Identify which cell holds the provided text, then report its (X, Y) central coordinate. 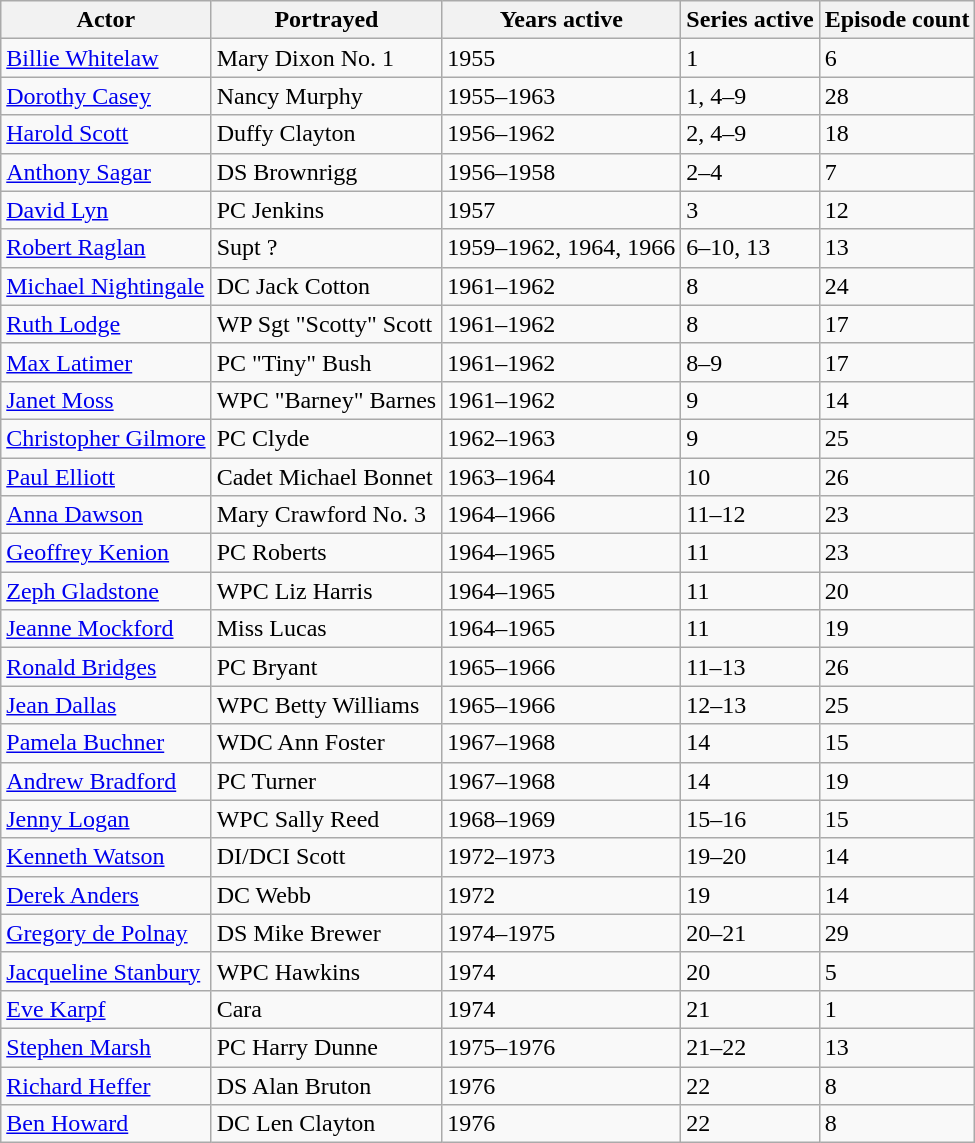
Cadet Michael Bonnet (326, 477)
8–9 (750, 362)
Supt ? (326, 248)
Jenny Logan (106, 819)
Max Latimer (106, 362)
Portrayed (326, 20)
Miss Lucas (326, 629)
21–22 (750, 1047)
Kenneth Watson (106, 857)
WPC Betty Williams (326, 705)
19–20 (750, 857)
29 (897, 933)
1957 (562, 210)
PC Bryant (326, 667)
1955 (562, 58)
Dorothy Casey (106, 96)
1972–1973 (562, 857)
PC "Tiny" Bush (326, 362)
Andrew Bradford (106, 781)
WPC Hawkins (326, 971)
PC Turner (326, 781)
Christopher Gilmore (106, 438)
WPC Sally Reed (326, 819)
Jeanne Mockford (106, 629)
20–21 (750, 933)
11–13 (750, 667)
Pamela Buchner (106, 743)
12–13 (750, 705)
DS Brownrigg (326, 172)
WPC Liz Harris (326, 591)
DS Mike Brewer (326, 933)
DC Len Clayton (326, 1124)
Mary Crawford No. 3 (326, 515)
PC Roberts (326, 553)
Years active (562, 20)
Actor (106, 20)
PC Clyde (326, 438)
DI/DCI Scott (326, 857)
1959–1962, 1964, 1966 (562, 248)
1955–1963 (562, 96)
Anthony Sagar (106, 172)
1974–1975 (562, 933)
Billie Whitelaw (106, 58)
12 (897, 210)
Nancy Murphy (326, 96)
1956–1958 (562, 172)
1975–1976 (562, 1047)
1972 (562, 895)
Paul Elliott (106, 477)
PC Harry Dunne (326, 1047)
DC Webb (326, 895)
Series active (750, 20)
PC Jenkins (326, 210)
24 (897, 286)
1968–1969 (562, 819)
28 (897, 96)
2, 4–9 (750, 134)
Eve Karpf (106, 1009)
6 (897, 58)
Gregory de Polnay (106, 933)
7 (897, 172)
1956–1962 (562, 134)
Geoffrey Kenion (106, 553)
Anna Dawson (106, 515)
Robert Raglan (106, 248)
Jacqueline Stanbury (106, 971)
Stephen Marsh (106, 1047)
6–10, 13 (750, 248)
DC Jack Cotton (326, 286)
WDC Ann Foster (326, 743)
10 (750, 477)
3 (750, 210)
Harold Scott (106, 134)
15–16 (750, 819)
Michael Nightingale (106, 286)
2–4 (750, 172)
11–12 (750, 515)
Richard Heffer (106, 1085)
18 (897, 134)
Janet Moss (106, 400)
WPC "Barney" Barnes (326, 400)
Ruth Lodge (106, 324)
Duffy Clayton (326, 134)
Ben Howard (106, 1124)
Ronald Bridges (106, 667)
1964–1966 (562, 515)
David Lyn (106, 210)
DS Alan Bruton (326, 1085)
5 (897, 971)
21 (750, 1009)
1963–1964 (562, 477)
Zeph Gladstone (106, 591)
Mary Dixon No. 1 (326, 58)
Cara (326, 1009)
WP Sgt "Scotty" Scott (326, 324)
Jean Dallas (106, 705)
1962–1963 (562, 438)
Derek Anders (106, 895)
1, 4–9 (750, 96)
Episode count (897, 20)
